Determine the (X, Y) coordinate at the center of the cell enclosing the given text.  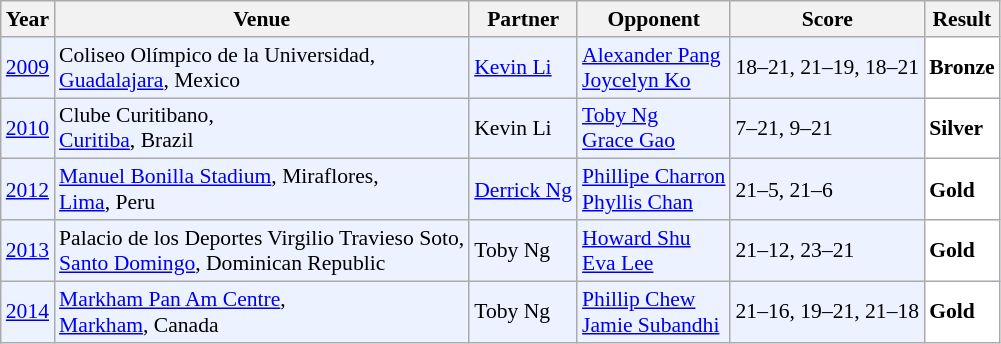
Howard Shu Eva Lee (654, 250)
2014 (28, 312)
7–21, 9–21 (827, 128)
Result (962, 19)
2012 (28, 190)
Partner (523, 19)
21–5, 21–6 (827, 190)
Coliseo Olímpico de la Universidad,Guadalajara, Mexico (262, 68)
Toby Ng Grace Gao (654, 128)
21–16, 19–21, 21–18 (827, 312)
2013 (28, 250)
Derrick Ng (523, 190)
Markham Pan Am Centre,Markham, Canada (262, 312)
21–12, 23–21 (827, 250)
18–21, 21–19, 18–21 (827, 68)
Alexander Pang Joycelyn Ko (654, 68)
Score (827, 19)
2009 (28, 68)
Manuel Bonilla Stadium, Miraflores,Lima, Peru (262, 190)
Year (28, 19)
Palacio de los Deportes Virgilio Travieso Soto,Santo Domingo, Dominican Republic (262, 250)
Silver (962, 128)
Phillip Chew Jamie Subandhi (654, 312)
Clube Curitibano,Curitiba, Brazil (262, 128)
Bronze (962, 68)
Venue (262, 19)
2010 (28, 128)
Opponent (654, 19)
Phillipe Charron Phyllis Chan (654, 190)
